From the cell containing the given text, extract its center point as [X, Y] coordinate. 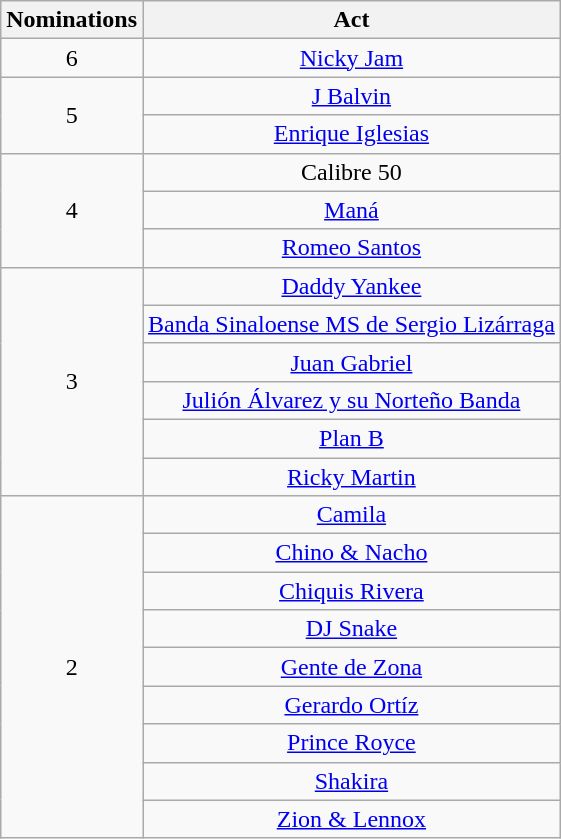
Romeo Santos [351, 248]
Zion & Lennox [351, 819]
Calibre 50 [351, 172]
Banda Sinaloense MS de Sergio Lizárraga [351, 324]
Julión Álvarez y su Norteño Banda [351, 400]
DJ Snake [351, 629]
Act [351, 20]
Shakira [351, 781]
Daddy Yankee [351, 286]
Nicky Jam [351, 58]
4 [72, 210]
Enrique Iglesias [351, 134]
J Balvin [351, 96]
Maná [351, 210]
Prince Royce [351, 743]
Nominations [72, 20]
Plan B [351, 438]
5 [72, 115]
Camila [351, 515]
3 [72, 381]
Ricky Martin [351, 477]
Gerardo Ortíz [351, 705]
6 [72, 58]
Gente de Zona [351, 667]
Juan Gabriel [351, 362]
2 [72, 668]
Chino & Nacho [351, 553]
Chiquis Rivera [351, 591]
